Capture the cell that displays the provided text and extract its (x, y) central coordinate. 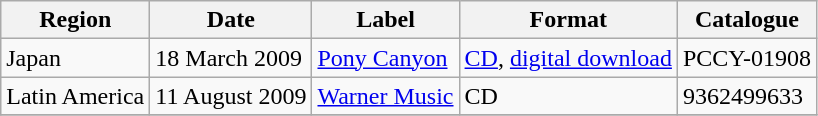
Japan (76, 58)
PCCY-01908 (746, 58)
Label (386, 20)
CD, digital download (568, 58)
Format (568, 20)
Pony Canyon (386, 58)
11 August 2009 (231, 96)
Latin America (76, 96)
Region (76, 20)
Date (231, 20)
18 March 2009 (231, 58)
CD (568, 96)
9362499633 (746, 96)
Warner Music (386, 96)
Catalogue (746, 20)
